Extract the [X, Y] coordinate from the center of the cell holding the provided text.  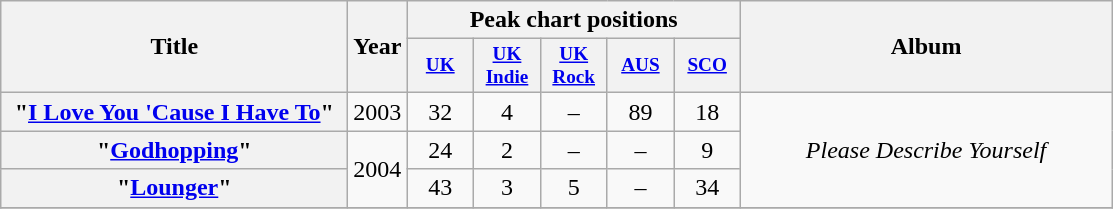
AUS [640, 66]
"I Love You 'Cause I Have To" [174, 112]
UKIndie [508, 66]
Title [174, 47]
2004 [378, 169]
2 [508, 150]
89 [640, 112]
4 [508, 112]
Year [378, 47]
Peak chart positions [574, 20]
43 [440, 188]
UK [440, 66]
5 [574, 188]
Please Describe Yourself [926, 150]
24 [440, 150]
"Godhopping" [174, 150]
Album [926, 47]
SCO [708, 66]
32 [440, 112]
"Lounger" [174, 188]
3 [508, 188]
UKRock [574, 66]
18 [708, 112]
2003 [378, 112]
34 [708, 188]
9 [708, 150]
